Capture the cell that displays the provided text and extract its [x, y] central coordinate. 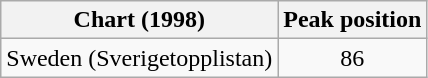
86 [352, 58]
Chart (1998) [140, 20]
Peak position [352, 20]
Sweden (Sverigetopplistan) [140, 58]
